Locate the cell with the specified text and output its (X, Y) center coordinate. 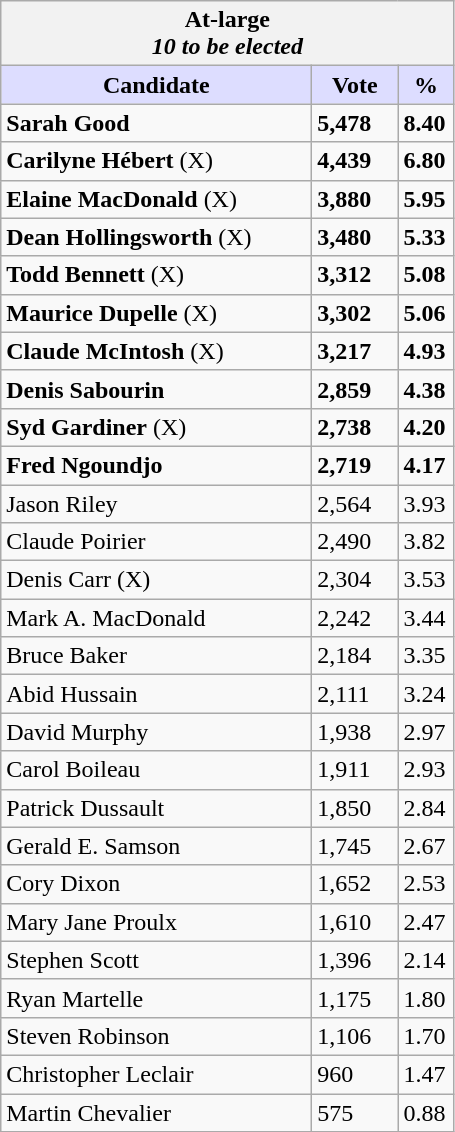
2,242 (355, 618)
Abid Hussain (156, 694)
3,302 (355, 313)
David Murphy (156, 732)
Mary Jane Proulx (156, 922)
3.44 (426, 618)
2,564 (355, 503)
1.47 (426, 1074)
Maurice Dupelle (X) (156, 313)
Claude Poirier (156, 542)
4.38 (426, 389)
Fred Ngoundjo (156, 465)
2.67 (426, 846)
Denis Sabourin (156, 389)
1,610 (355, 922)
3,217 (355, 351)
5.33 (426, 237)
1,850 (355, 808)
1,396 (355, 960)
4.17 (426, 465)
2.84 (426, 808)
Gerald E. Samson (156, 846)
3,880 (355, 199)
3.93 (426, 503)
At-large 10 to be elected (228, 34)
2,719 (355, 465)
1,175 (355, 998)
Claude McIntosh (X) (156, 351)
Stephen Scott (156, 960)
Sarah Good (156, 123)
2.97 (426, 732)
2.93 (426, 770)
Steven Robinson (156, 1036)
4.20 (426, 427)
3.35 (426, 656)
5,478 (355, 123)
2,738 (355, 427)
Cory Dixon (156, 884)
4,439 (355, 161)
3,480 (355, 237)
1,745 (355, 846)
2,859 (355, 389)
3.24 (426, 694)
3.53 (426, 580)
1,938 (355, 732)
Vote (355, 85)
Patrick Dussault (156, 808)
Carol Boileau (156, 770)
2,184 (355, 656)
3.82 (426, 542)
Dean Hollingsworth (X) (156, 237)
Elaine MacDonald (X) (156, 199)
2.53 (426, 884)
Carilyne Hébert (X) (156, 161)
2.47 (426, 922)
Jason Riley (156, 503)
% (426, 85)
575 (355, 1113)
1.80 (426, 998)
2,111 (355, 694)
Candidate (156, 85)
5.95 (426, 199)
2,490 (355, 542)
Martin Chevalier (156, 1113)
3,312 (355, 275)
1.70 (426, 1036)
Syd Gardiner (X) (156, 427)
8.40 (426, 123)
Ryan Martelle (156, 998)
Denis Carr (X) (156, 580)
2.14 (426, 960)
0.88 (426, 1113)
5.08 (426, 275)
1,652 (355, 884)
Bruce Baker (156, 656)
1,106 (355, 1036)
2,304 (355, 580)
6.80 (426, 161)
1,911 (355, 770)
Christopher Leclair (156, 1074)
Todd Bennett (X) (156, 275)
5.06 (426, 313)
4.93 (426, 351)
960 (355, 1074)
Mark A. MacDonald (156, 618)
